Determine the [X, Y] coordinate at the center of the cell enclosing the given text.  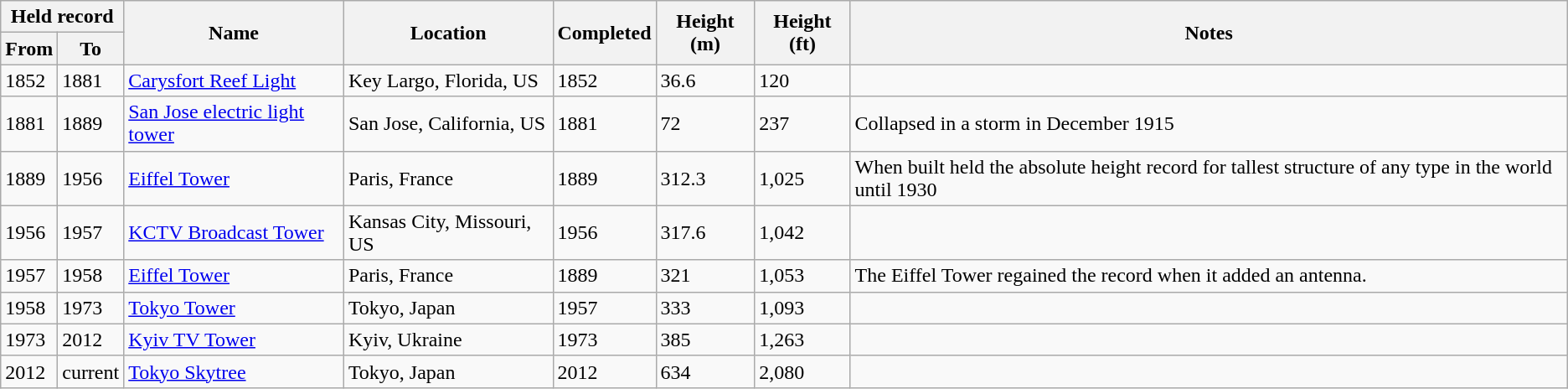
Tokyo Skytree [235, 371]
Kyiv TV Tower [235, 340]
333 [705, 308]
385 [705, 340]
Kansas City, Missouri, US [448, 233]
1,093 [802, 308]
2,080 [802, 371]
To [90, 49]
634 [705, 371]
36.6 [705, 80]
Kyiv, Ukraine [448, 340]
Name [235, 33]
Carysfort Reef Light [235, 80]
1,042 [802, 233]
When built held the absolute height record for tallest structure of any type in the world until 1930 [1209, 178]
Completed [605, 33]
1,025 [802, 178]
317.6 [705, 233]
Notes [1209, 33]
The Eiffel Tower regained the record when it added an antenna. [1209, 276]
Location [448, 33]
321 [705, 276]
72 [705, 124]
San Jose electric light tower [235, 124]
Key Largo, Florida, US [448, 80]
current [90, 371]
Collapsed in a storm in December 1915 [1209, 124]
Height (ft) [802, 33]
Held record [62, 17]
From [29, 49]
Tokyo Tower [235, 308]
237 [802, 124]
1,053 [802, 276]
San Jose, California, US [448, 124]
KCTV Broadcast Tower [235, 233]
312.3 [705, 178]
120 [802, 80]
Height (m) [705, 33]
1,263 [802, 340]
